For the text-containing cell, return its midpoint in (X, Y) coordinate format. 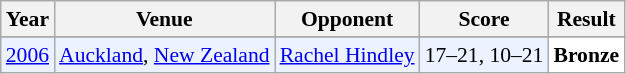
Opponent (348, 19)
Result (586, 19)
Rachel Hindley (348, 55)
17–21, 10–21 (484, 55)
Auckland, New Zealand (164, 55)
Year (28, 19)
Venue (164, 19)
2006 (28, 55)
Bronze (586, 55)
Score (484, 19)
